Search for the cell housing the specified text and yield its [X, Y] center coordinate. 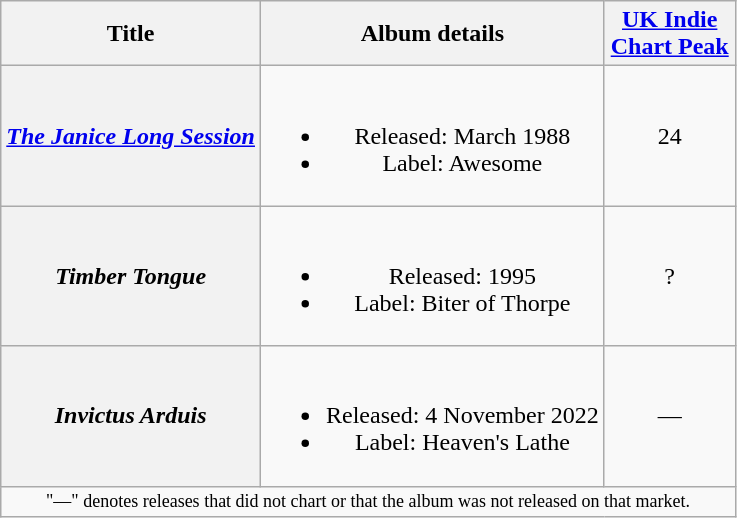
UK Indie Chart Peak [670, 34]
Released: 4 November 2022Label: Heaven's Lathe [433, 416]
Released: 1995Label: Biter of Thorpe [433, 276]
24 [670, 136]
Timber Tongue [131, 276]
Album details [433, 34]
The Janice Long Session [131, 136]
— [670, 416]
? [670, 276]
"—" denotes releases that did not chart or that the album was not released on that market. [368, 502]
Title [131, 34]
Invictus Arduis [131, 416]
Released: March 1988Label: Awesome [433, 136]
